Locate the cell with the specified text and output its (x, y) center coordinate. 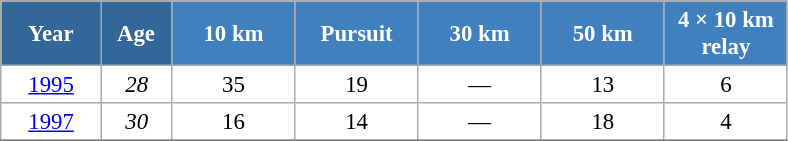
14 (356, 122)
50 km (602, 34)
Year (52, 34)
28 (136, 85)
10 km (234, 34)
Age (136, 34)
Pursuit (356, 34)
18 (602, 122)
30 km (480, 34)
6 (726, 85)
30 (136, 122)
4 (726, 122)
16 (234, 122)
4 × 10 km relay (726, 34)
1997 (52, 122)
1995 (52, 85)
13 (602, 85)
19 (356, 85)
35 (234, 85)
